Output the (x, y) coordinate of the center of the cell containing the given text.  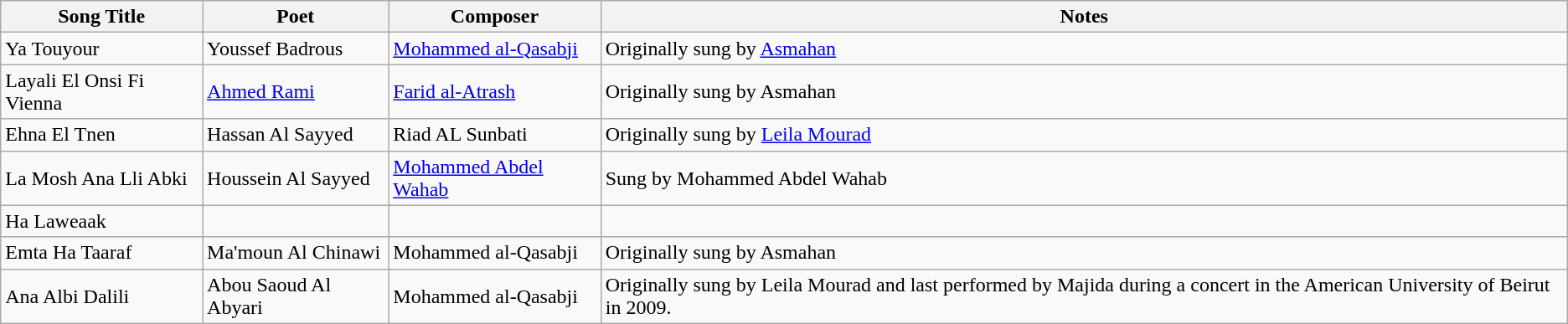
Ehna El Tnen (102, 135)
Ahmed Rami (296, 92)
Notes (1084, 17)
Ma'moun Al Chinawi (296, 253)
Originally sung by Leila Mourad (1084, 135)
Ya Touyour (102, 49)
Farid al-Atrash (494, 92)
La Mosh Ana Lli Abki (102, 177)
Song Title (102, 17)
Sung by Mohammed Abdel Wahab (1084, 177)
Emta Ha Taaraf (102, 253)
Composer (494, 17)
Abou Saoud Al Abyari (296, 296)
Poet (296, 17)
Ana Albi Dalili (102, 296)
Hassan Al Sayyed (296, 135)
Riad AL Sunbati (494, 135)
Youssef Badrous (296, 49)
Mohammed Abdel Wahab (494, 177)
Originally sung by Leila Mourad and last performed by Majida during a concert in the American University of Beirut in 2009. (1084, 296)
Ha Laweaak (102, 221)
Houssein Al Sayyed (296, 177)
Layali El Onsi Fi Vienna (102, 92)
